For the text-containing cell, return its midpoint in (X, Y) coordinate format. 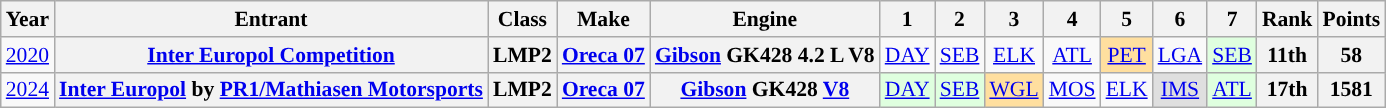
Gibson GK428 4.2 L V8 (765, 55)
Inter Europol Competition (271, 55)
Points (1351, 19)
LGA (1180, 55)
Make (604, 19)
2020 (28, 55)
4 (1072, 19)
MOS (1072, 90)
1 (908, 19)
WGL (1014, 90)
17th (1288, 90)
Inter Europol by PR1/Mathiasen Motorsports (271, 90)
Class (522, 19)
Rank (1288, 19)
1581 (1351, 90)
Engine (765, 19)
Year (28, 19)
Entrant (271, 19)
IMS (1180, 90)
11th (1288, 55)
6 (1180, 19)
Gibson GK428 V8 (765, 90)
2024 (28, 90)
5 (1127, 19)
PET (1127, 55)
2 (960, 19)
58 (1351, 55)
3 (1014, 19)
7 (1232, 19)
